Return [X, Y] of the center of cell containing provided text 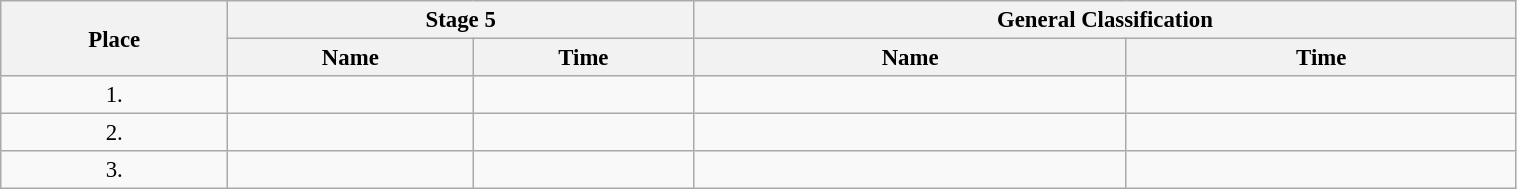
General Classification [1105, 20]
Place [114, 38]
3. [114, 170]
2. [114, 133]
Stage 5 [461, 20]
1. [114, 95]
